Find where the given text appears and provide that cell's center as [x, y] coordinate. 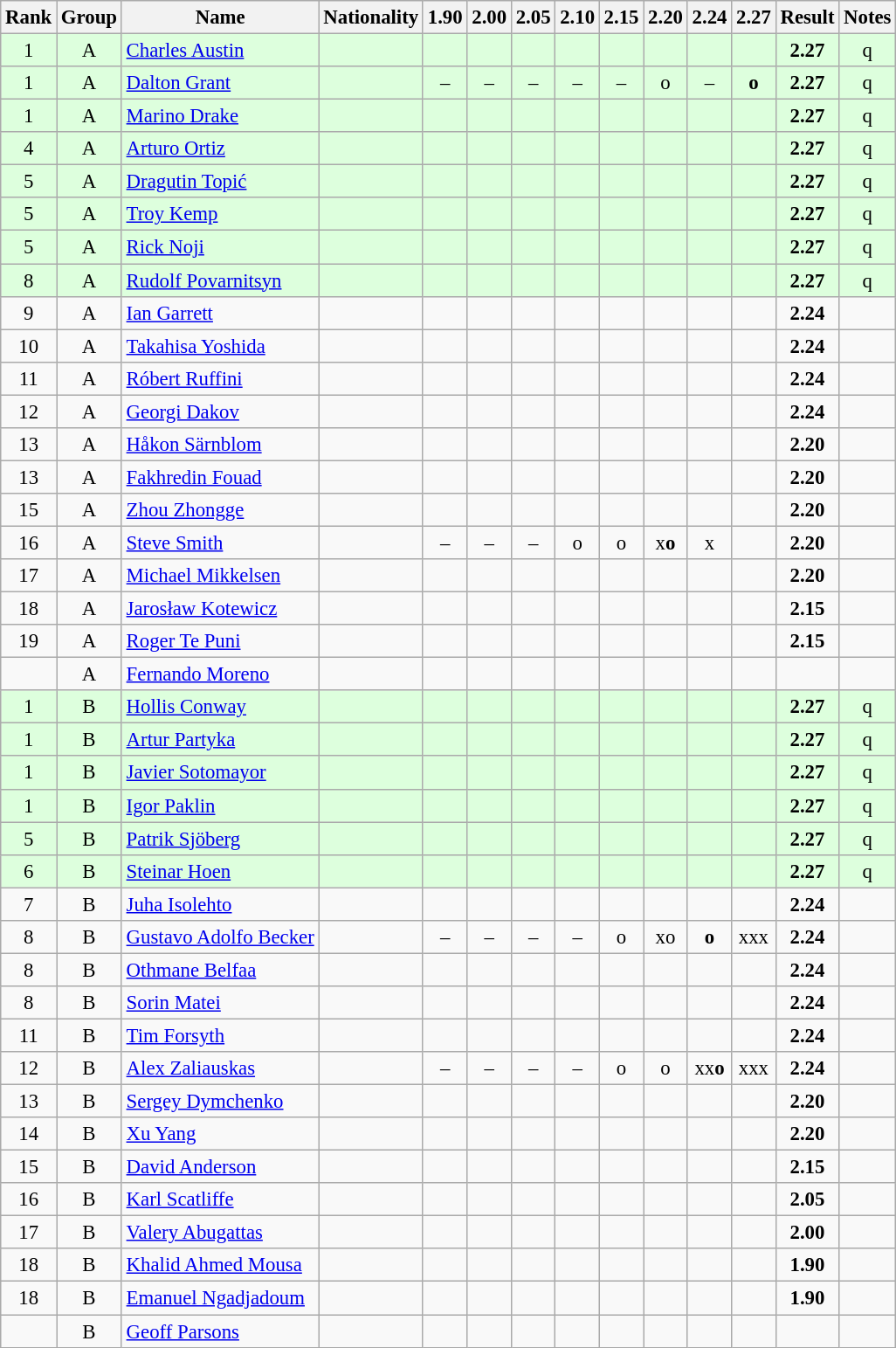
Michael Mikkelsen [220, 576]
Jarosław Kotewicz [220, 609]
Xu Yang [220, 1134]
Alex Zaliauskas [220, 1068]
Valery Abugattas [220, 1233]
x [709, 543]
Fakhredin Fouad [220, 477]
10 [29, 346]
Róbert Ruffini [220, 378]
Håkon Särnblom [220, 445]
Steve Smith [220, 543]
Rick Noji [220, 247]
7 [29, 904]
19 [29, 641]
Dragutin Topić [220, 182]
Arturo Ortiz [220, 149]
Group [89, 17]
Emanuel Ngadjadoum [220, 1298]
Geoff Parsons [220, 1331]
Artur Partyka [220, 740]
Rudolf Povarnitsyn [220, 280]
Zhou Zhongge [220, 510]
9 [29, 313]
Karl Scatliffe [220, 1199]
Othmane Belfaa [220, 970]
Roger Te Puni [220, 641]
Nationality [370, 17]
Takahisa Yoshida [220, 346]
4 [29, 149]
Rank [29, 17]
Ian Garrett [220, 313]
Charles Austin [220, 51]
Troy Kemp [220, 214]
Dalton Grant [220, 83]
xxo [709, 1068]
2.10 [577, 17]
Sergey Dymchenko [220, 1102]
Patrik Sjöberg [220, 839]
Steinar Hoen [220, 871]
Name [220, 17]
David Anderson [220, 1167]
6 [29, 871]
Hollis Conway [220, 707]
Result [807, 17]
Georgi Dakov [220, 411]
Juha Isolehto [220, 904]
Fernando Moreno [220, 674]
Igor Paklin [220, 805]
Gustavo Adolfo Becker [220, 937]
Javier Sotomayor [220, 773]
14 [29, 1134]
Sorin Matei [220, 1003]
Khalid Ahmed Mousa [220, 1266]
Tim Forsyth [220, 1035]
Notes [868, 17]
Marino Drake [220, 116]
